Pinpoint the cell where the given text exists, returning its (x, y) midpoint coordinate. 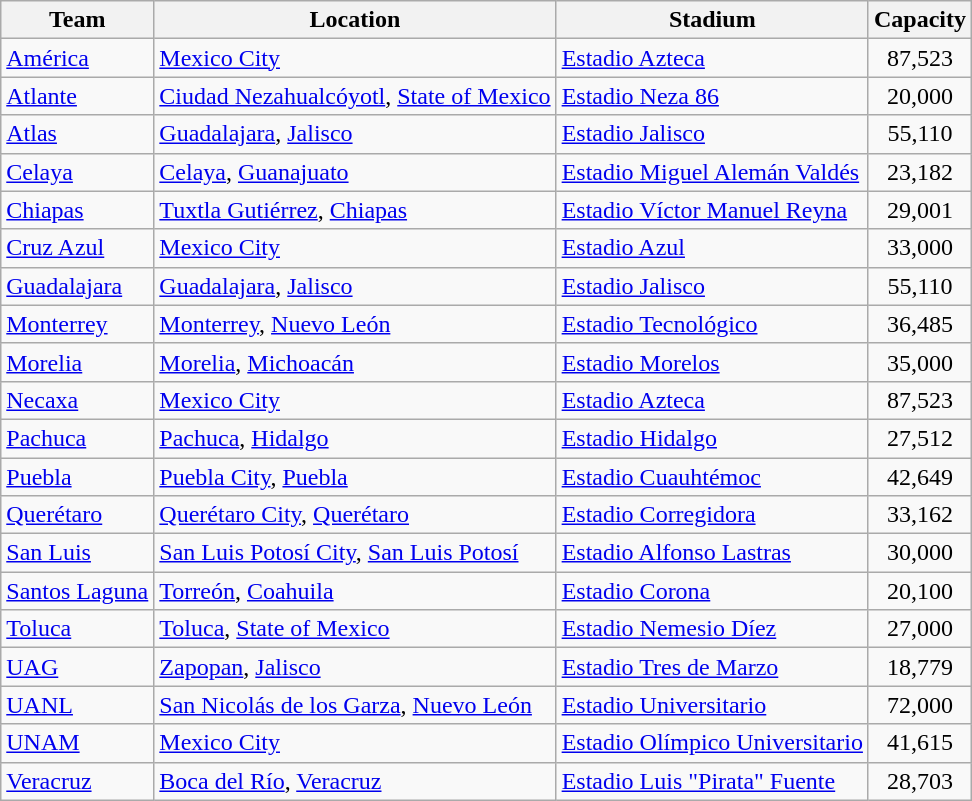
Toluca, State of Mexico (355, 629)
33,000 (920, 248)
27,512 (920, 438)
Capacity (920, 20)
Puebla City, Puebla (355, 477)
Estadio Corregidora (712, 515)
San Luis Potosí City, San Luis Potosí (355, 553)
20,100 (920, 591)
Toluca (78, 629)
Estadio Alfonso Lastras (712, 553)
28,703 (920, 781)
UNAM (78, 743)
72,000 (920, 705)
Location (355, 20)
Estadio Universitario (712, 705)
Necaxa (78, 400)
Puebla (78, 477)
Estadio Nemesio Díez (712, 629)
33,162 (920, 515)
27,000 (920, 629)
Team (78, 20)
Monterrey (78, 324)
23,182 (920, 172)
Chiapas (78, 210)
Estadio Azul (712, 248)
Querétaro (78, 515)
UAG (78, 667)
Cruz Azul (78, 248)
América (78, 58)
29,001 (920, 210)
Pachuca, Hidalgo (355, 438)
Pachuca (78, 438)
Morelia (78, 362)
Boca del Río, Veracruz (355, 781)
Monterrey, Nuevo León (355, 324)
18,779 (920, 667)
Ciudad Nezahualcóyotl, State of Mexico (355, 96)
Santos Laguna (78, 591)
Estadio Luis "Pirata" Fuente (712, 781)
San Nicolás de los Garza, Nuevo León (355, 705)
Atlante (78, 96)
Celaya, Guanajuato (355, 172)
Estadio Corona (712, 591)
San Luis (78, 553)
Estadio Tecnológico (712, 324)
Estadio Olímpico Universitario (712, 743)
Veracruz (78, 781)
Estadio Miguel Alemán Valdés (712, 172)
Celaya (78, 172)
Estadio Tres de Marzo (712, 667)
20,000 (920, 96)
30,000 (920, 553)
Estadio Morelos (712, 362)
Querétaro City, Querétaro (355, 515)
36,485 (920, 324)
UANL (78, 705)
Estadio Víctor Manuel Reyna (712, 210)
Stadium (712, 20)
Zapopan, Jalisco (355, 667)
35,000 (920, 362)
Morelia, Michoacán (355, 362)
Estadio Cuauhtémoc (712, 477)
Torreón, Coahuila (355, 591)
Estadio Hidalgo (712, 438)
Estadio Neza 86 (712, 96)
41,615 (920, 743)
Guadalajara (78, 286)
42,649 (920, 477)
Tuxtla Gutiérrez, Chiapas (355, 210)
Atlas (78, 134)
